Determine the [x, y] coordinate at the center of the cell enclosing the given text.  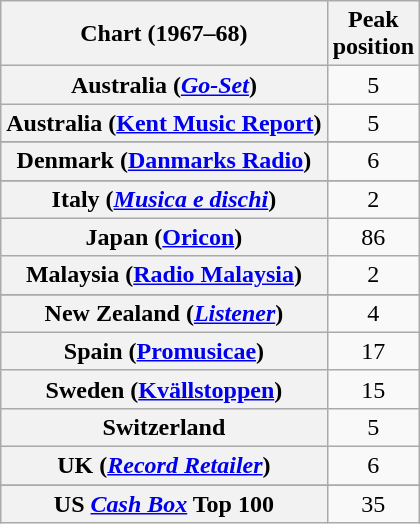
86 [373, 237]
Australia (Go-Set) [164, 85]
17 [373, 351]
Sweden (Kvällstoppen) [164, 389]
35 [373, 503]
Denmark (Danmarks Radio) [164, 161]
New Zealand (Listener) [164, 313]
Switzerland [164, 427]
Peakposition [373, 34]
15 [373, 389]
UK (Record Retailer) [164, 465]
Italy (Musica e dischi) [164, 199]
US Cash Box Top 100 [164, 503]
Australia (Kent Music Report) [164, 123]
Malaysia (Radio Malaysia) [164, 275]
Chart (1967–68) [164, 34]
Japan (Oricon) [164, 237]
Spain (Promusicae) [164, 351]
4 [373, 313]
